Return the [x, y] coordinate for the center point of the cell that contains the specified text.  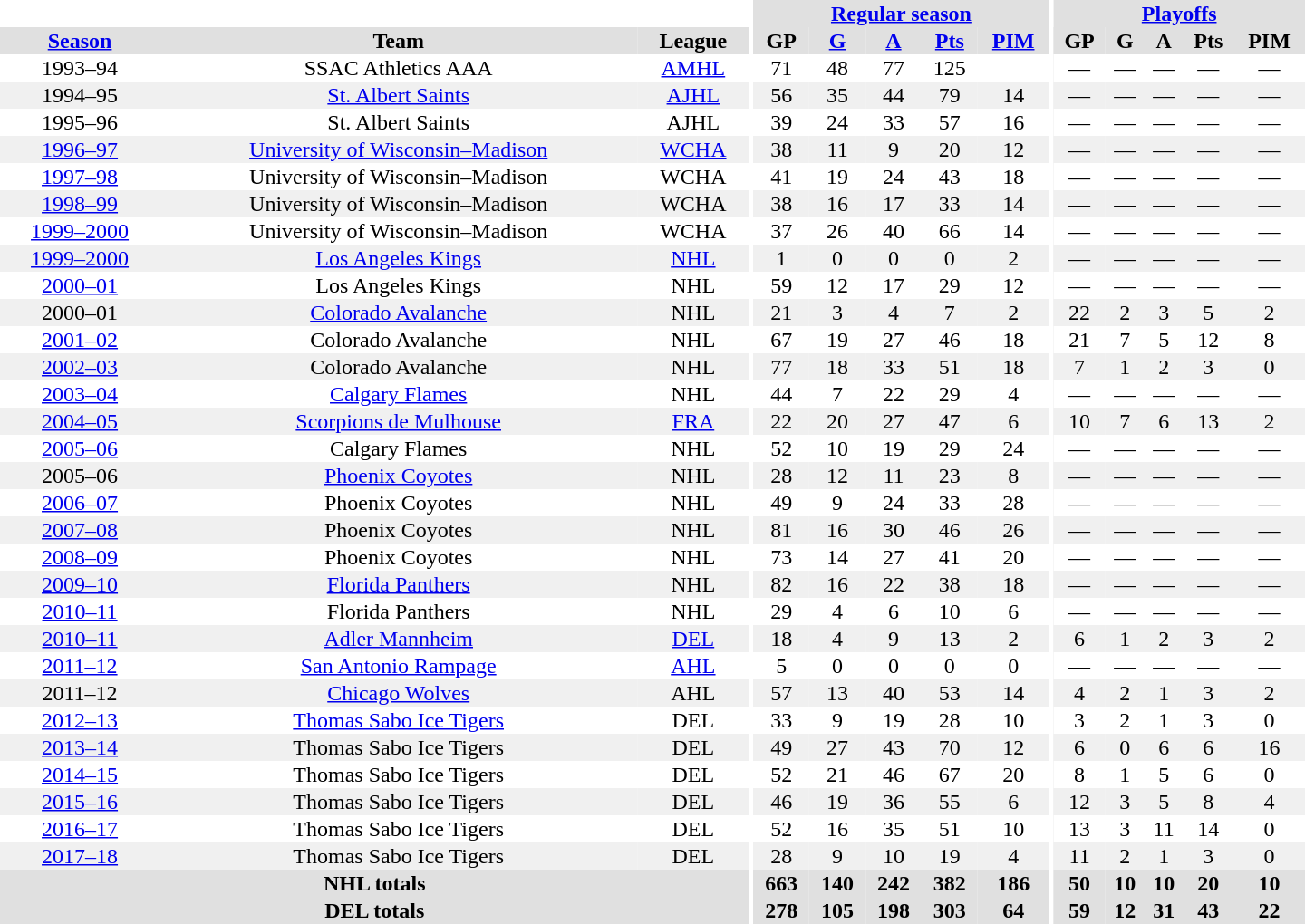
Playoffs [1179, 14]
1995–96 [80, 122]
73 [781, 557]
2013–14 [80, 747]
64 [1013, 910]
NHL totals [374, 883]
66 [950, 231]
71 [781, 68]
1993–94 [80, 68]
2012–13 [80, 720]
53 [950, 693]
30 [894, 530]
2014–15 [80, 775]
2003–04 [80, 394]
Regular season [901, 14]
FRA [692, 421]
2009–10 [80, 584]
47 [950, 421]
39 [781, 122]
31 [1164, 910]
San Antonio Rampage [399, 666]
278 [781, 910]
League [692, 41]
50 [1079, 883]
70 [950, 747]
Team [399, 41]
Chicago Wolves [399, 693]
SSAC Athletics AAA [399, 68]
2001–02 [80, 340]
AMHL [692, 68]
186 [1013, 883]
382 [950, 883]
105 [837, 910]
663 [781, 883]
2016–17 [80, 829]
37 [781, 231]
1994–95 [80, 95]
125 [950, 68]
Adler Mannheim [399, 639]
79 [950, 95]
198 [894, 910]
55 [950, 802]
23 [950, 476]
242 [894, 883]
2007–08 [80, 530]
2002–03 [80, 367]
81 [781, 530]
48 [837, 68]
2004–05 [80, 421]
36 [894, 802]
DEL totals [374, 910]
2017–18 [80, 856]
1997–98 [80, 177]
303 [950, 910]
1998–99 [80, 204]
1996–97 [80, 149]
Scorpions de Mulhouse [399, 421]
2006–07 [80, 503]
56 [781, 95]
Season [80, 41]
82 [781, 584]
2015–16 [80, 802]
2008–09 [80, 557]
140 [837, 883]
